Capture the cell that displays the provided text and extract its (x, y) central coordinate. 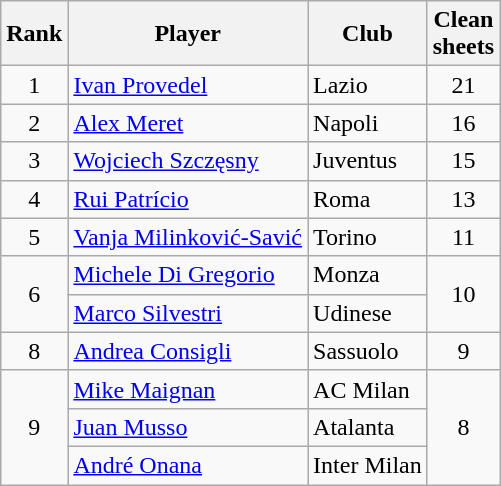
Juventus (368, 161)
Mike Maignan (188, 389)
Rui Patrício (188, 199)
6 (34, 294)
Atalanta (368, 427)
4 (34, 199)
Roma (368, 199)
Lazio (368, 85)
Player (188, 34)
AC Milan (368, 389)
15 (463, 161)
16 (463, 123)
13 (463, 199)
2 (34, 123)
Alex Meret (188, 123)
Michele Di Gregorio (188, 275)
Inter Milan (368, 465)
André Onana (188, 465)
11 (463, 237)
5 (34, 237)
Torino (368, 237)
10 (463, 294)
3 (34, 161)
Udinese (368, 313)
Napoli (368, 123)
Club (368, 34)
Wojciech Szczęsny (188, 161)
Marco Silvestri (188, 313)
Andrea Consigli (188, 351)
Sassuolo (368, 351)
Rank (34, 34)
Monza (368, 275)
21 (463, 85)
Juan Musso (188, 427)
1 (34, 85)
Vanja Milinković-Savić (188, 237)
Cleansheets (463, 34)
Ivan Provedel (188, 85)
